Determine the (X, Y) coordinate at the center of the cell enclosing the given text.  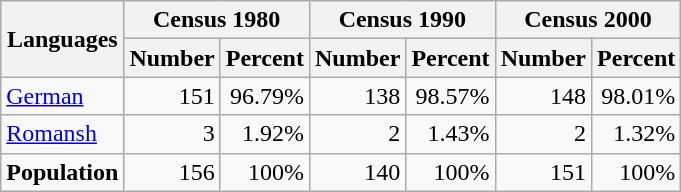
138 (357, 96)
1.92% (264, 134)
156 (172, 172)
98.57% (450, 96)
96.79% (264, 96)
Romansh (62, 134)
Census 1980 (217, 20)
3 (172, 134)
1.32% (636, 134)
140 (357, 172)
Census 2000 (588, 20)
1.43% (450, 134)
Population (62, 172)
98.01% (636, 96)
German (62, 96)
Census 1990 (402, 20)
Languages (62, 39)
148 (543, 96)
